Search for the cell housing the specified text and yield its (X, Y) center coordinate. 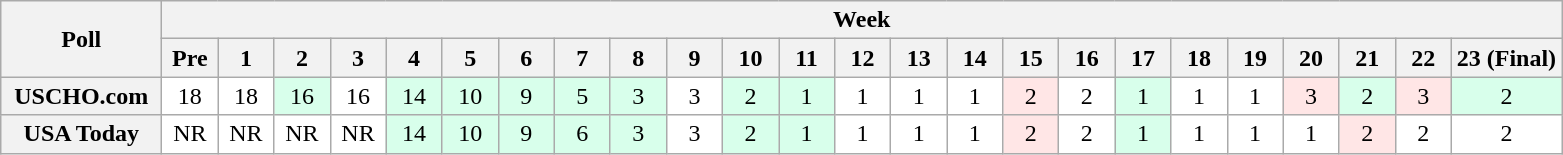
11 (806, 58)
Week (862, 20)
USA Today (82, 134)
23 (Final) (1506, 58)
19 (1255, 58)
Poll (82, 39)
22 (1423, 58)
17 (1143, 58)
Pre (190, 58)
21 (1367, 58)
7 (582, 58)
USCHO.com (82, 96)
4 (414, 58)
15 (1031, 58)
8 (638, 58)
20 (1311, 58)
13 (919, 58)
12 (863, 58)
